Extract the [X, Y] coordinate from the center of the cell holding the provided text.  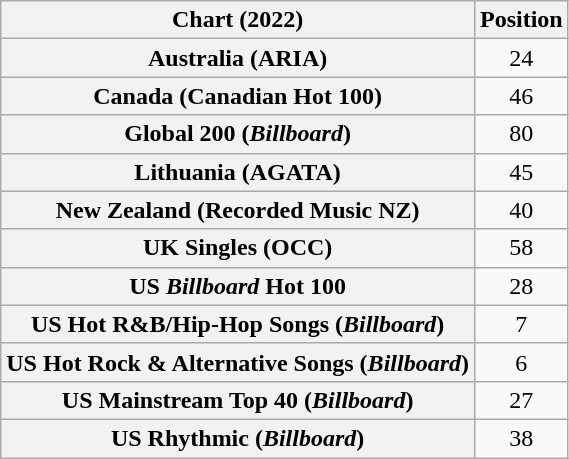
38 [521, 438]
80 [521, 134]
US Hot Rock & Alternative Songs (Billboard) [238, 362]
58 [521, 248]
Chart (2022) [238, 20]
28 [521, 286]
US Billboard Hot 100 [238, 286]
46 [521, 96]
45 [521, 172]
27 [521, 400]
Australia (ARIA) [238, 58]
New Zealand (Recorded Music NZ) [238, 210]
24 [521, 58]
US Rhythmic (Billboard) [238, 438]
40 [521, 210]
UK Singles (OCC) [238, 248]
Position [521, 20]
Global 200 (Billboard) [238, 134]
6 [521, 362]
Canada (Canadian Hot 100) [238, 96]
Lithuania (AGATA) [238, 172]
US Mainstream Top 40 (Billboard) [238, 400]
US Hot R&B/Hip-Hop Songs (Billboard) [238, 324]
7 [521, 324]
